Detect which cell encompasses the target text, then output its (x, y) center coordinate. 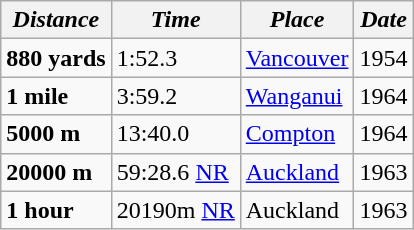
1 hour (56, 210)
Place (297, 20)
Distance (56, 20)
1954 (384, 58)
1 mile (56, 96)
5000 m (56, 134)
Vancouver (297, 58)
3:59.2 (176, 96)
Compton (297, 134)
13:40.0 (176, 134)
880 yards (56, 58)
1:52.3 (176, 58)
20000 m (56, 172)
Time (176, 20)
Date (384, 20)
Wanganui (297, 96)
59:28.6 NR (176, 172)
20190m NR (176, 210)
